Extract the (X, Y) coordinate from the center of the cell holding the provided text.  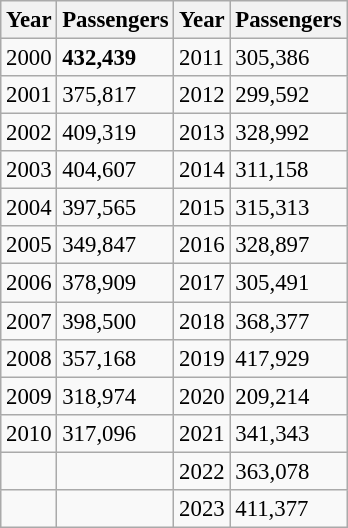
2018 (202, 321)
2013 (202, 133)
375,817 (116, 95)
2011 (202, 58)
315,313 (288, 208)
2001 (29, 95)
2007 (29, 321)
432,439 (116, 58)
305,386 (288, 58)
2003 (29, 170)
2008 (29, 358)
2023 (202, 509)
378,909 (116, 283)
209,214 (288, 396)
397,565 (116, 208)
317,096 (116, 433)
411,377 (288, 509)
2022 (202, 471)
2016 (202, 245)
2015 (202, 208)
2020 (202, 396)
2005 (29, 245)
2006 (29, 283)
2004 (29, 208)
2014 (202, 170)
2021 (202, 433)
328,897 (288, 245)
299,592 (288, 95)
349,847 (116, 245)
398,500 (116, 321)
305,491 (288, 283)
2000 (29, 58)
404,607 (116, 170)
357,168 (116, 358)
2009 (29, 396)
363,078 (288, 471)
2002 (29, 133)
311,158 (288, 170)
409,319 (116, 133)
2010 (29, 433)
2012 (202, 95)
318,974 (116, 396)
328,992 (288, 133)
368,377 (288, 321)
341,343 (288, 433)
2017 (202, 283)
417,929 (288, 358)
2019 (202, 358)
